Determine the [X, Y] coordinate at the center of the cell enclosing the given text.  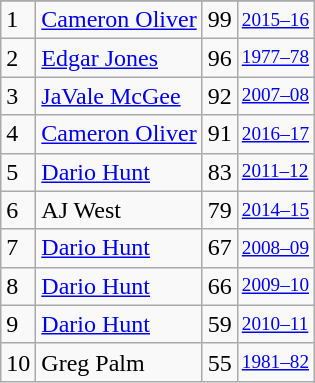
AJ West [119, 210]
3 [18, 96]
91 [220, 134]
83 [220, 172]
2007–08 [275, 96]
79 [220, 210]
2011–12 [275, 172]
1 [18, 20]
96 [220, 58]
9 [18, 324]
59 [220, 324]
5 [18, 172]
2 [18, 58]
92 [220, 96]
66 [220, 286]
8 [18, 286]
Edgar Jones [119, 58]
2016–17 [275, 134]
67 [220, 248]
2009–10 [275, 286]
2015–16 [275, 20]
1981–82 [275, 362]
2010–11 [275, 324]
10 [18, 362]
55 [220, 362]
2014–15 [275, 210]
7 [18, 248]
1977–78 [275, 58]
99 [220, 20]
4 [18, 134]
2008–09 [275, 248]
6 [18, 210]
JaVale McGee [119, 96]
Greg Palm [119, 362]
